Identify which cell holds the provided text, then report its (X, Y) central coordinate. 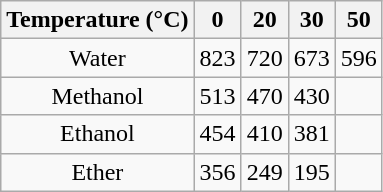
720 (264, 58)
381 (312, 134)
Methanol (98, 96)
673 (312, 58)
Temperature (°C) (98, 20)
30 (312, 20)
356 (218, 172)
513 (218, 96)
50 (358, 20)
823 (218, 58)
0 (218, 20)
Ethanol (98, 134)
430 (312, 96)
20 (264, 20)
470 (264, 96)
Ether (98, 172)
195 (312, 172)
249 (264, 172)
Water (98, 58)
596 (358, 58)
410 (264, 134)
454 (218, 134)
